Return [X, Y] of the center of cell containing provided text 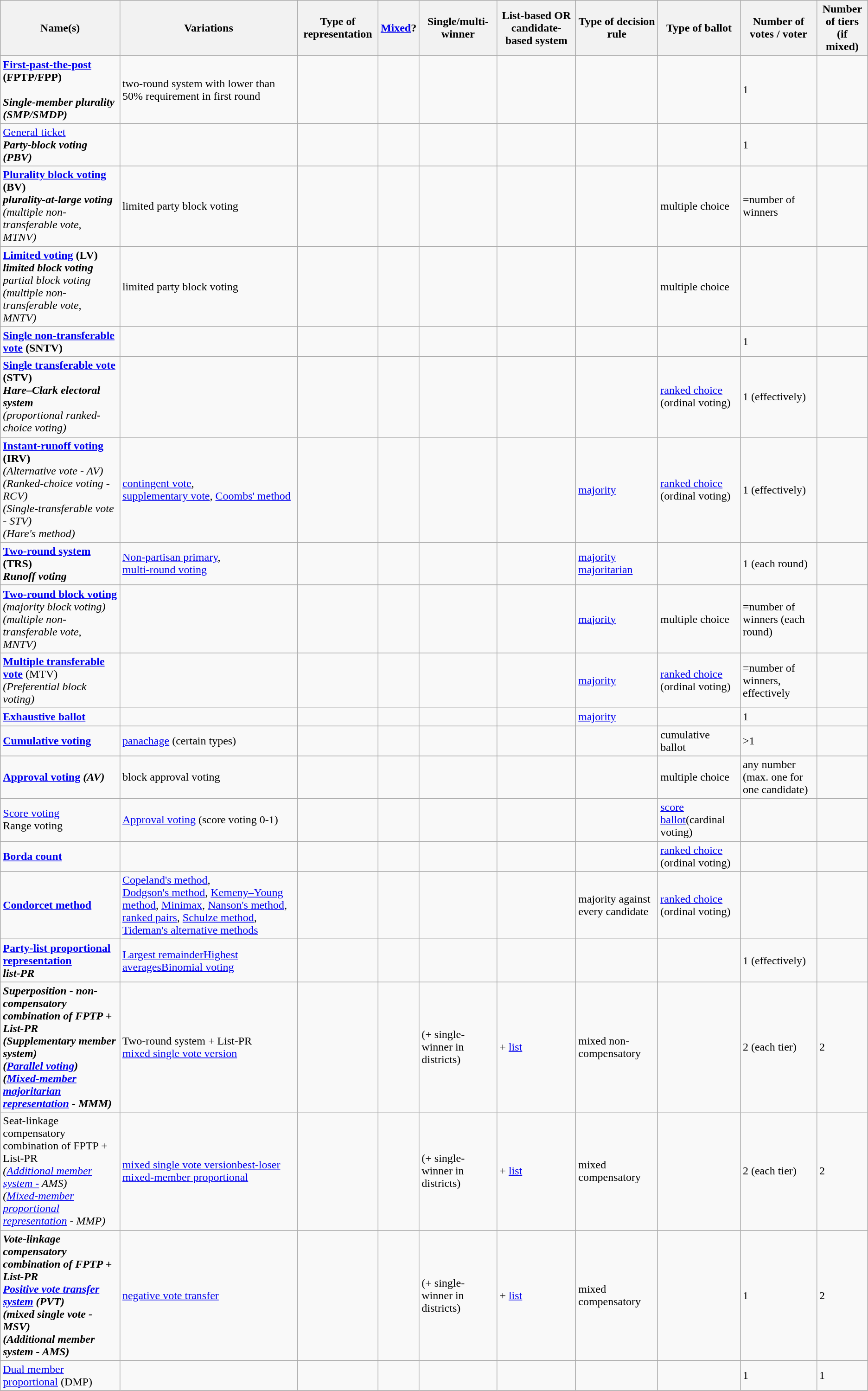
score ballot(cardinal voting) [699, 820]
mixed non-compensatory [617, 1047]
Type of ballot [699, 28]
>1 [778, 740]
Party-list proportional representationlist-PR [60, 961]
Vote-linkage compensatory combination of FPTP + List-PRPositive vote transfer system (PVT)(mixed single vote - MSV)(Additional member system - AMS) [60, 1295]
majority against every candidate [617, 905]
Number of tiers(if mixed) [842, 28]
Type of decision rule [617, 28]
Dual member proportional (DMP) [60, 1376]
Copeland's method,Dodgson's method, Kemeny–Young method, Minimax, Nanson's method, ranked pairs, Schulze method, Tideman's alternative methods [209, 905]
General ticketParty-block voting (PBV) [60, 145]
negative vote transfer [209, 1295]
Two-round block voting(majority block voting)(multiple non-transferable vote, MNTV) [60, 619]
Exhaustive ballot [60, 717]
Single non-transferable vote (SNTV) [60, 341]
Limited voting (LV)limited block votingpartial block voting(multiple non-transferable vote, MNTV) [60, 287]
List-based OR candidate-based system [536, 28]
Largest remainderHighest averagesBinomial voting [209, 961]
Two-round system (TRS)Runoff voting [60, 564]
panachage (certain types) [209, 740]
Approval voting (score voting 0-1) [209, 820]
Single/multi-winner [458, 28]
Variations [209, 28]
1 (each round) [778, 564]
=number of winners, effectively [778, 680]
two-round system with lower than 50% requirement in first round [209, 90]
Instant-runoff voting (IRV)(Alternative vote - AV)(Ranked-choice voting - RCV)(Single-transferable vote - STV)(Hare's method) [60, 490]
Multiple transferable vote (MTV)(Preferential block voting) [60, 680]
majority majoritarian [617, 564]
Two-round system + List-PRmixed single vote version [209, 1047]
Mixed? [398, 28]
Single transferable vote (STV)Hare–Clark electoral system(proportional ranked-choice voting) [60, 397]
Name(s) [60, 28]
Condorcet method [60, 905]
Seat-linkage compensatory combination of FPTP + List-PR(Additional member system - AMS)(Mixed-member proportional representation - MMP) [60, 1171]
Borda count [60, 856]
First-past-the-post (FPTP/FPP)Single-member plurality (SMP/SMDP) [60, 90]
Cumulative voting [60, 740]
block approval voting [209, 777]
contingent vote,supplementary vote, Coombs' method [209, 490]
mixed single vote versionbest-loser mixed-member proportional [209, 1171]
Number of votes / voter [778, 28]
Plurality block voting (BV)plurality-at-large voting(multiple non-transferable vote, MTNV) [60, 206]
any number(max. one for one candidate) [778, 777]
Non-partisan primary,multi-round voting [209, 564]
cumulative ballot [699, 740]
=number of winners [778, 206]
Score voting Range voting [60, 820]
Approval voting (AV) [60, 777]
Type of representation [338, 28]
=number of winners (each round) [778, 619]
